Return the [x, y] coordinate for the center point of the cell that contains the specified text.  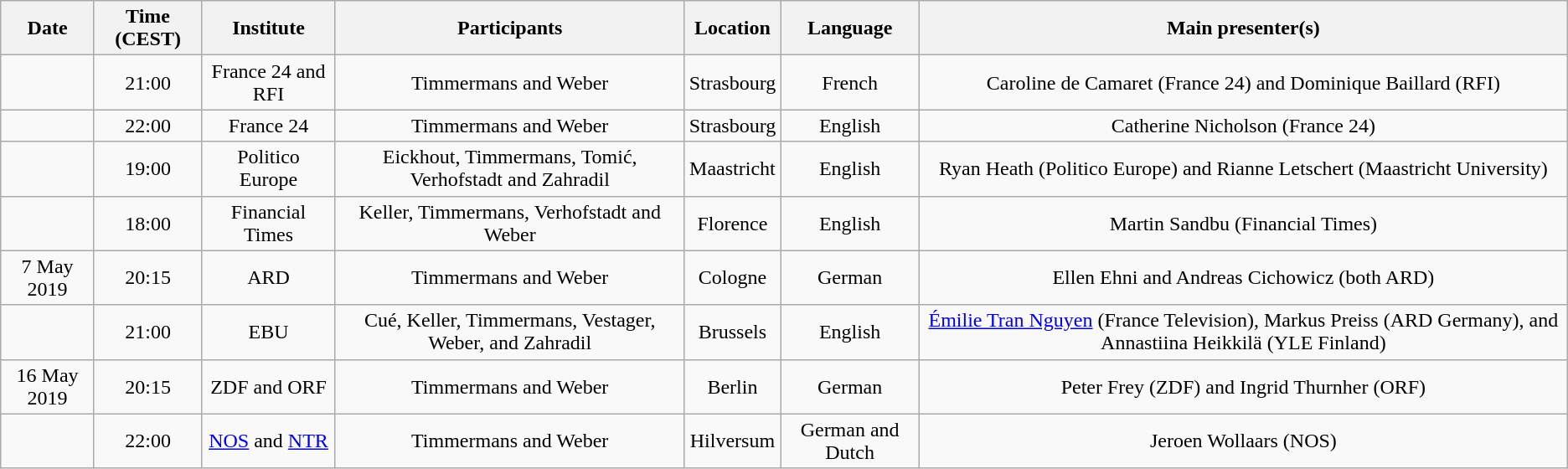
Participants [509, 28]
ARD [268, 278]
Politico Europe [268, 169]
Financial Times [268, 223]
Peter Frey (ZDF) and Ingrid Thurnher (ORF) [1244, 387]
Main presenter(s) [1244, 28]
Caroline de Camaret (France 24) and Dominique Baillard (RFI) [1244, 82]
Cué, Keller, Timmermans, Vestager, Weber, and Zahradil [509, 332]
Institute [268, 28]
Cologne [732, 278]
Ryan Heath (Politico Europe) and Rianne Letschert (Maastricht University) [1244, 169]
Location [732, 28]
French [850, 82]
Time (CEST) [147, 28]
Ellen Ehni and Andreas Cichowicz (both ARD) [1244, 278]
France 24 and RFI [268, 82]
Eickhout, Timmermans, Tomić, Verhofstadt and Zahradil [509, 169]
Brussels [732, 332]
Hilversum [732, 441]
Berlin [732, 387]
ZDF and ORF [268, 387]
Jeroen Wollaars (NOS) [1244, 441]
16 May 2019 [48, 387]
18:00 [147, 223]
19:00 [147, 169]
Date [48, 28]
Keller, Timmermans, Verhofstadt and Weber [509, 223]
Catherine Nicholson (France 24) [1244, 126]
Language [850, 28]
7 May 2019 [48, 278]
Maastricht [732, 169]
Émilie Tran Nguyen (France Television), Markus Preiss (ARD Germany), and Annastiina Heikkilä (YLE Finland) [1244, 332]
German and Dutch [850, 441]
EBU [268, 332]
NOS and NTR [268, 441]
Martin Sandbu (Financial Times) [1244, 223]
France 24 [268, 126]
Florence [732, 223]
